Scan for the cell matching the given text and deliver its (x, y) coordinate at center. 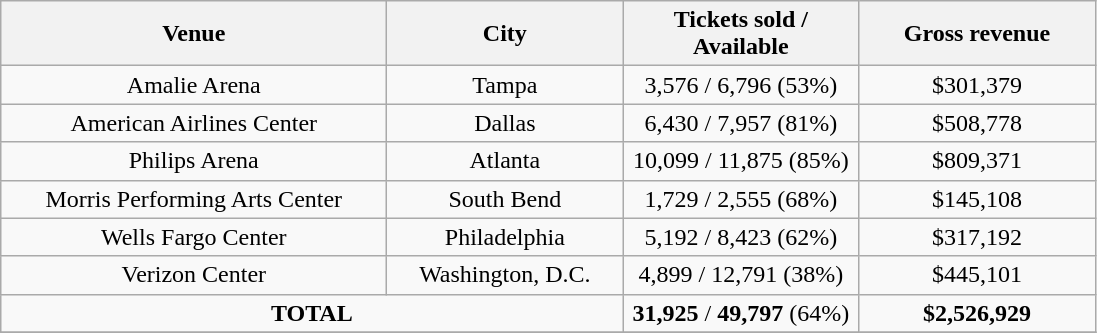
1,729 / 2,555 (68%) (741, 199)
Venue (194, 34)
$301,379 (977, 85)
Philadelphia (505, 237)
Verizon Center (194, 275)
$809,371 (977, 161)
$2,526,929 (977, 313)
Tickets sold / Available (741, 34)
South Bend (505, 199)
Morris Performing Arts Center (194, 199)
$145,108 (977, 199)
Wells Fargo Center (194, 237)
American Airlines Center (194, 123)
City (505, 34)
10,099 / 11,875 (85%) (741, 161)
$508,778 (977, 123)
Gross revenue (977, 34)
Amalie Arena (194, 85)
4,899 / 12,791 (38%) (741, 275)
Atlanta (505, 161)
Tampa (505, 85)
6,430 / 7,957 (81%) (741, 123)
Philips Arena (194, 161)
3,576 / 6,796 (53%) (741, 85)
5,192 / 8,423 (62%) (741, 237)
$445,101 (977, 275)
$317,192 (977, 237)
Washington, D.C. (505, 275)
TOTAL (312, 313)
31,925 / 49,797 (64%) (741, 313)
Dallas (505, 123)
